Capture the cell that displays the provided text and extract its [X, Y] central coordinate. 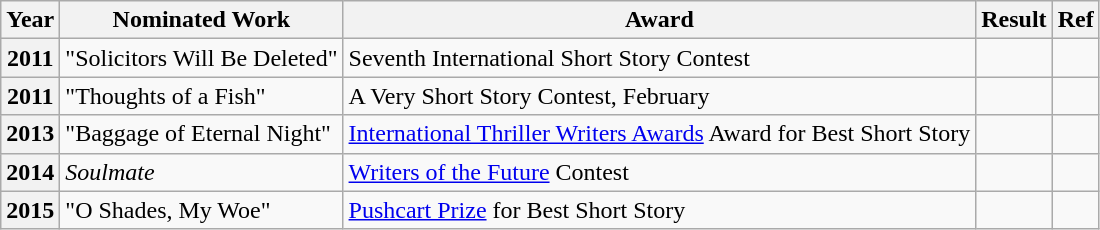
"O Shades, My Woe" [202, 210]
Soulmate [202, 172]
2015 [30, 210]
"Solicitors Will Be Deleted" [202, 58]
2013 [30, 134]
Ref [1076, 20]
Award [660, 20]
"Baggage of Eternal Night" [202, 134]
2014 [30, 172]
International Thriller Writers Awards Award for Best Short Story [660, 134]
Year [30, 20]
Nominated Work [202, 20]
Writers of the Future Contest [660, 172]
"Thoughts of a Fish" [202, 96]
Result [1014, 20]
Pushcart Prize for Best Short Story [660, 210]
Seventh International Short Story Contest [660, 58]
A Very Short Story Contest, February [660, 96]
